Identify which cell holds the provided text, then report its [X, Y] central coordinate. 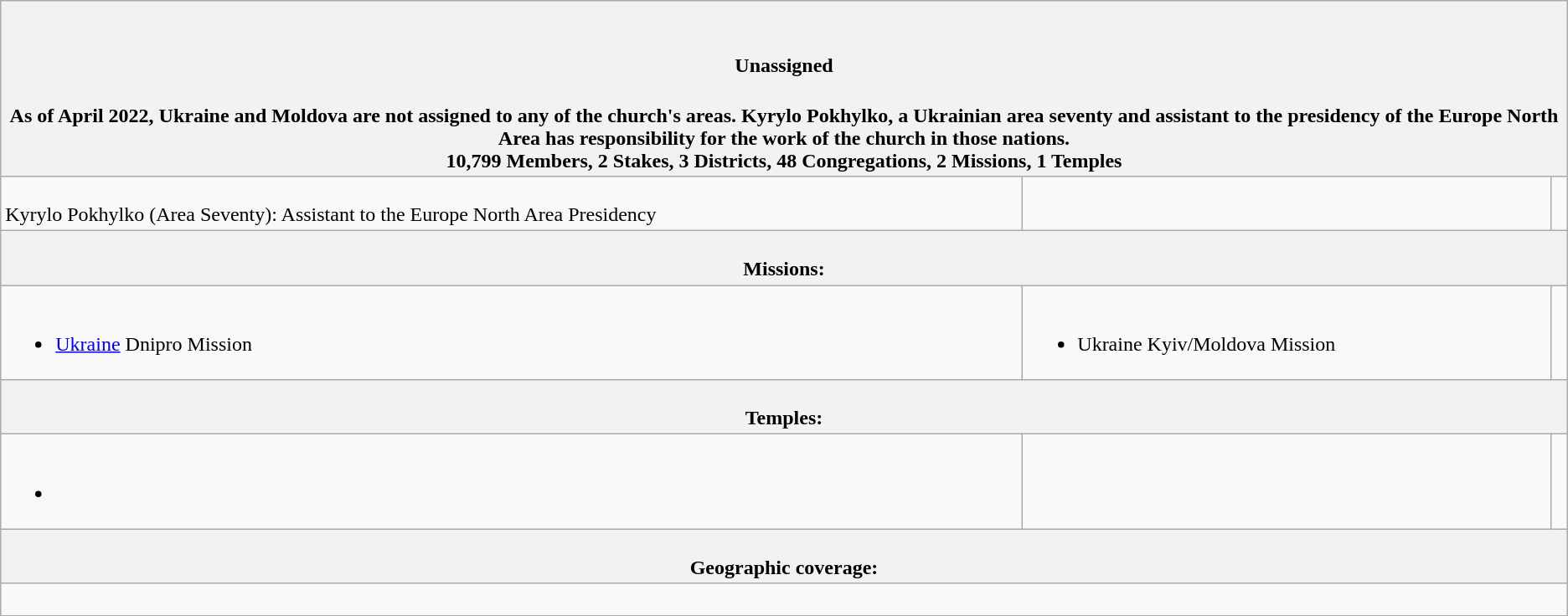
Temples: [784, 407]
Geographic coverage: [784, 556]
Ukraine Kyiv/Moldova Mission [1287, 333]
Missions: [784, 258]
Ukraine Dnipro Mission [512, 333]
Kyrylo Pokhylko (Area Seventy): Assistant to the Europe North Area Presidency [512, 204]
